Locate the cell with the specified text and output its [X, Y] center coordinate. 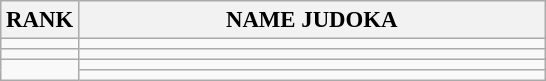
RANK [40, 20]
NAME JUDOKA [312, 20]
